Return [X, Y] of the center of cell containing provided text 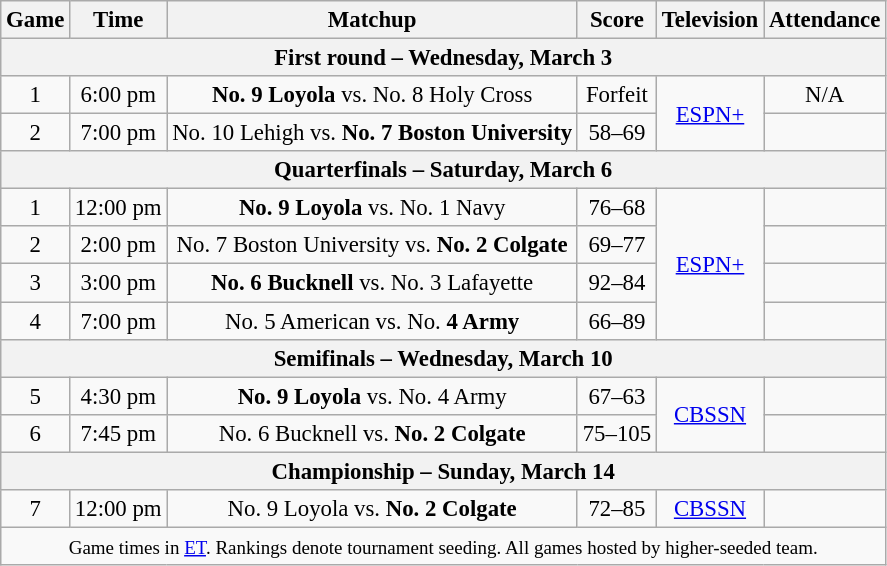
7:45 pm [118, 433]
3:00 pm [118, 283]
No. 6 Bucknell vs. No. 2 Colgate [372, 433]
No. 10 Lehigh vs. No. 7 Boston University [372, 133]
4:30 pm [118, 396]
No. 7 Boston University vs. No. 2 Colgate [372, 245]
92–84 [616, 283]
No. 5 American vs. No. 4 Army [372, 321]
58–69 [616, 133]
7 [36, 509]
6 [36, 433]
Quarterfinals – Saturday, March 6 [444, 170]
Television [710, 20]
76–68 [616, 208]
67–63 [616, 396]
Forfeit [616, 95]
72–85 [616, 509]
75–105 [616, 433]
2:00 pm [118, 245]
Game times in ET. Rankings denote tournament seeding. All games hosted by higher-seeded team. [444, 546]
66–89 [616, 321]
First round – Wednesday, March 3 [444, 58]
No. 9 Loyola vs. No. 4 Army [372, 396]
3 [36, 283]
4 [36, 321]
No. 9 Loyola vs. No. 2 Colgate [372, 509]
No. 9 Loyola vs. No. 8 Holy Cross [372, 95]
5 [36, 396]
Score [616, 20]
No. 9 Loyola vs. No. 1 Navy [372, 208]
Attendance [825, 20]
N/A [825, 95]
Matchup [372, 20]
69–77 [616, 245]
6:00 pm [118, 95]
Time [118, 20]
Game [36, 20]
Championship – Sunday, March 14 [444, 471]
Semifinals – Wednesday, March 10 [444, 358]
No. 6 Bucknell vs. No. 3 Lafayette [372, 283]
